Pinpoint the cell where the given text exists, returning its [x, y] midpoint coordinate. 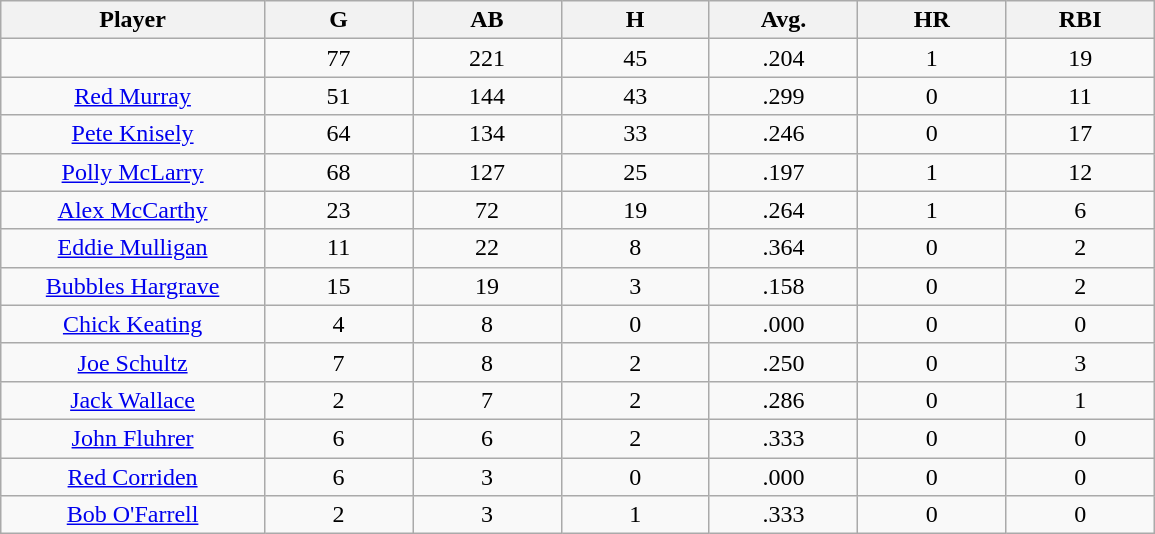
John Fluhrer [133, 438]
144 [487, 96]
Bubbles Hargrave [133, 286]
Red Corriden [133, 477]
Pete Knisely [133, 134]
Chick Keating [133, 324]
.197 [783, 172]
Bob O'Farrell [133, 515]
72 [487, 210]
.246 [783, 134]
.299 [783, 96]
23 [338, 210]
HR [932, 20]
33 [635, 134]
Avg. [783, 20]
4 [338, 324]
Jack Wallace [133, 400]
221 [487, 58]
12 [1080, 172]
.364 [783, 248]
127 [487, 172]
51 [338, 96]
15 [338, 286]
43 [635, 96]
Polly McLarry [133, 172]
G [338, 20]
45 [635, 58]
.286 [783, 400]
25 [635, 172]
RBI [1080, 20]
64 [338, 134]
77 [338, 58]
134 [487, 134]
.204 [783, 58]
Player [133, 20]
.264 [783, 210]
Eddie Mulligan [133, 248]
AB [487, 20]
.158 [783, 286]
68 [338, 172]
H [635, 20]
Red Murray [133, 96]
22 [487, 248]
17 [1080, 134]
.250 [783, 362]
Joe Schultz [133, 362]
Alex McCarthy [133, 210]
